Capture the cell that displays the provided text and extract its (X, Y) central coordinate. 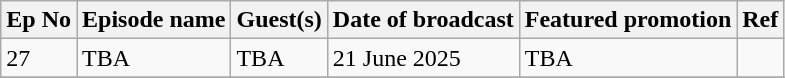
Ref (760, 20)
21 June 2025 (423, 58)
27 (39, 58)
Ep No (39, 20)
Episode name (153, 20)
Date of broadcast (423, 20)
Guest(s) (279, 20)
Featured promotion (628, 20)
